Find where the given text appears and provide that cell's center as (x, y) coordinate. 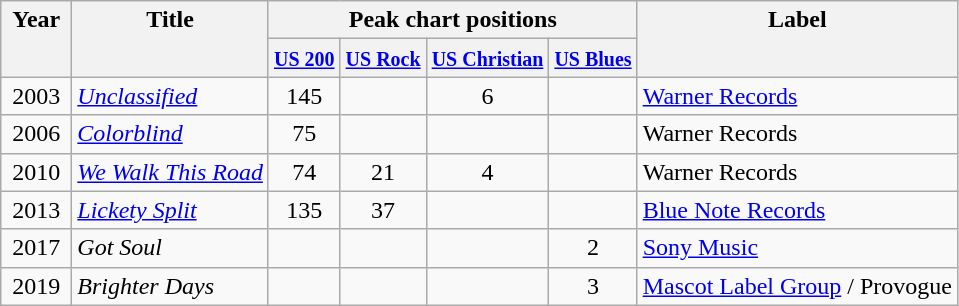
Sony Music (797, 248)
Brighter Days (170, 286)
We Walk This Road (170, 172)
Year (36, 39)
Unclassified (170, 96)
4 (488, 172)
Label (797, 39)
2017 (36, 248)
2003 (36, 96)
Title (170, 39)
75 (304, 134)
Got Soul (170, 248)
135 (304, 210)
21 (383, 172)
3 (593, 286)
37 (383, 210)
74 (304, 172)
US 200 (304, 58)
Lickety Split (170, 210)
2013 (36, 210)
US Christian (488, 58)
2019 (36, 286)
US Blues (593, 58)
2010 (36, 172)
US Rock (383, 58)
Blue Note Records (797, 210)
Mascot Label Group / Provogue (797, 286)
6 (488, 96)
2 (593, 248)
145 (304, 96)
2006 (36, 134)
Peak chart positions (452, 20)
Colorblind (170, 134)
